Pinpoint the cell where the given text exists, returning its [X, Y] midpoint coordinate. 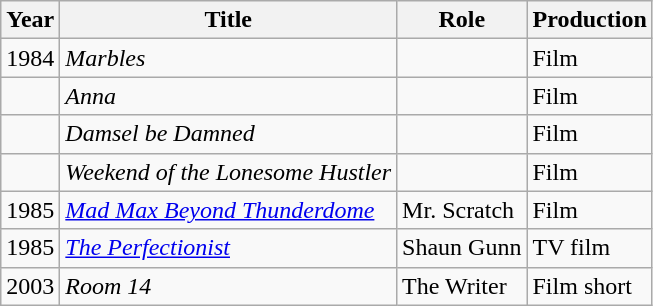
The Perfectionist [228, 248]
2003 [30, 286]
Damsel be Damned [228, 134]
Room 14 [228, 286]
Production [590, 20]
Title [228, 20]
Marbles [228, 58]
The Writer [462, 286]
Mad Max Beyond Thunderdome [228, 210]
TV film [590, 248]
Weekend of the Lonesome Hustler [228, 172]
1984 [30, 58]
Shaun Gunn [462, 248]
Anna [228, 96]
Role [462, 20]
Film short [590, 286]
Mr. Scratch [462, 210]
Year [30, 20]
